Output the [x, y] coordinate of the center of the cell containing the given text.  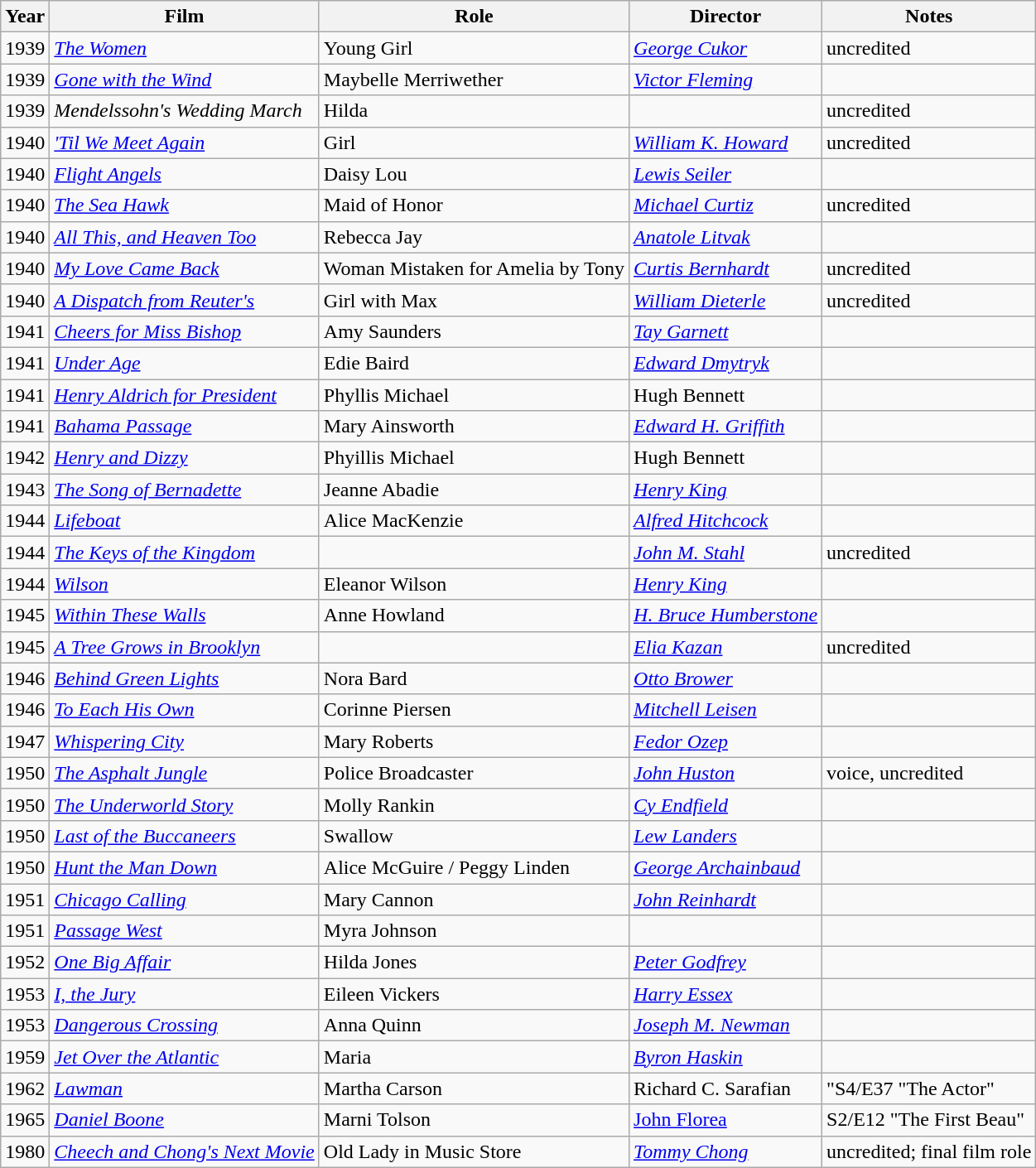
Curtis Bernhardt [725, 268]
William Dieterle [725, 300]
John Reinhardt [725, 899]
Henry Aldrich for President [184, 395]
Phyillis Michael [474, 458]
Flight Angels [184, 174]
Film [184, 17]
Martha Carson [474, 1088]
Wilson [184, 584]
Bahama Passage [184, 427]
One Big Affair [184, 963]
Nora Bard [474, 678]
1962 [25, 1088]
1942 [25, 458]
Lewis Seiler [725, 174]
Fedor Ozep [725, 741]
Tay Garnett [725, 331]
Mitchell Leisen [725, 710]
Hunt the Man Down [184, 867]
Anatole Litvak [725, 237]
Daniel Boone [184, 1120]
John M. Stahl [725, 553]
Under Age [184, 363]
The Underworld Story [184, 804]
Whispering City [184, 741]
1947 [25, 741]
Within These Walls [184, 615]
Phyllis Michael [474, 395]
Victor Fleming [725, 80]
Myra Johnson [474, 931]
Dangerous Crossing [184, 1026]
Young Girl [474, 48]
Woman Mistaken for Amelia by Tony [474, 268]
Cheech and Chong's Next Movie [184, 1151]
To Each His Own [184, 710]
Swallow [474, 836]
John Florea [725, 1120]
1959 [25, 1057]
John Huston [725, 773]
Chicago Calling [184, 899]
Anna Quinn [474, 1026]
Mary Cannon [474, 899]
Lifeboat [184, 521]
My Love Came Back [184, 268]
Maid of Honor [474, 205]
Old Lady in Music Store [474, 1151]
The Asphalt Jungle [184, 773]
Richard C. Sarafian [725, 1088]
Alice MacKenzie [474, 521]
Rebecca Jay [474, 237]
Jet Over the Atlantic [184, 1057]
S2/E12 "The First Beau" [929, 1120]
The Keys of the Kingdom [184, 553]
Last of the Buccaneers [184, 836]
Alfred Hitchcock [725, 521]
Edward Dmytryk [725, 363]
I, the Jury [184, 994]
Eleanor Wilson [474, 584]
George Cukor [725, 48]
George Archainbaud [725, 867]
Harry Essex [725, 994]
Molly Rankin [474, 804]
Eileen Vickers [474, 994]
1943 [25, 490]
Joseph M. Newman [725, 1026]
Girl [474, 142]
Director [725, 17]
Cheers for Miss Bishop [184, 331]
Hilda [474, 111]
Marni Tolson [474, 1120]
Alice McGuire / Peggy Linden [474, 867]
Gone with the Wind [184, 80]
Corinne Piersen [474, 710]
Henry and Dizzy [184, 458]
uncredited; final film role [929, 1151]
Lew Landers [725, 836]
The Women [184, 48]
1965 [25, 1120]
Michael Curtiz [725, 205]
Passage West [184, 931]
Year [25, 17]
1952 [25, 963]
Notes [929, 17]
Edie Baird [474, 363]
voice, uncredited [929, 773]
Otto Brower [725, 678]
Jeanne Abadie [474, 490]
All This, and Heaven Too [184, 237]
Elia Kazan [725, 647]
Tommy Chong [725, 1151]
The Sea Hawk [184, 205]
1980 [25, 1151]
Hilda Jones [474, 963]
Behind Green Lights [184, 678]
Cy Endfield [725, 804]
H. Bruce Humberstone [725, 615]
Mary Ainsworth [474, 427]
The Song of Bernadette [184, 490]
Mendelssohn's Wedding March [184, 111]
Lawman [184, 1088]
Mary Roberts [474, 741]
Daisy Lou [474, 174]
Amy Saunders [474, 331]
Maria [474, 1057]
'Til We Meet Again [184, 142]
"S4/E37 "The Actor" [929, 1088]
Maybelle Merriwether [474, 80]
A Tree Grows in Brooklyn [184, 647]
William K. Howard [725, 142]
Edward H. Griffith [725, 427]
Role [474, 17]
Girl with Max [474, 300]
Peter Godfrey [725, 963]
Police Broadcaster [474, 773]
A Dispatch from Reuter's [184, 300]
Byron Haskin [725, 1057]
Anne Howland [474, 615]
